Detect which cell encompasses the target text, then output its (x, y) center coordinate. 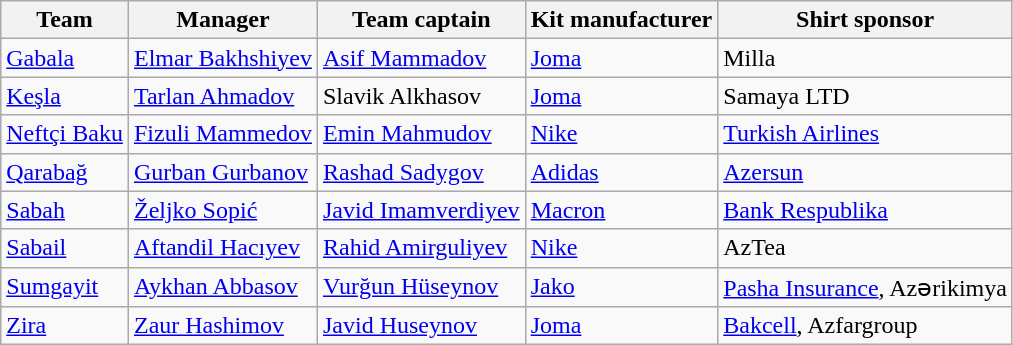
Keşla (65, 96)
Azersun (866, 172)
AzTea (866, 248)
Javid Huseynov (421, 326)
Milla (866, 58)
Aftandil Hacıyev (222, 248)
Zaur Hashimov (222, 326)
Manager (222, 20)
Macron (622, 210)
Bank Respublika (866, 210)
Elmar Bakhshiyev (222, 58)
Kit manufacturer (622, 20)
Rahid Amirguliyev (421, 248)
Slavik Alkhasov (421, 96)
Turkish Airlines (866, 134)
Sabail (65, 248)
Gurban Gurbanov (222, 172)
Bakcell, Azfargroup (866, 326)
Fizuli Mammedov (222, 134)
Adidas (622, 172)
Asif Mammadov (421, 58)
Sabah (65, 210)
Team (65, 20)
Željko Sopić (222, 210)
Gabala (65, 58)
Jako (622, 287)
Vurğun Hüseynov (421, 287)
Javid Imamverdiyev (421, 210)
Emin Mahmudov (421, 134)
Zira (65, 326)
Qarabağ (65, 172)
Tarlan Ahmadov (222, 96)
Neftçi Baku (65, 134)
Team captain (421, 20)
Sumgayit (65, 287)
Samaya LTD (866, 96)
Rashad Sadygov (421, 172)
Shirt sponsor (866, 20)
Pasha Insurance, Azərikimya (866, 287)
Aykhan Abbasov (222, 287)
